Return [X, Y] of the center of cell containing provided text 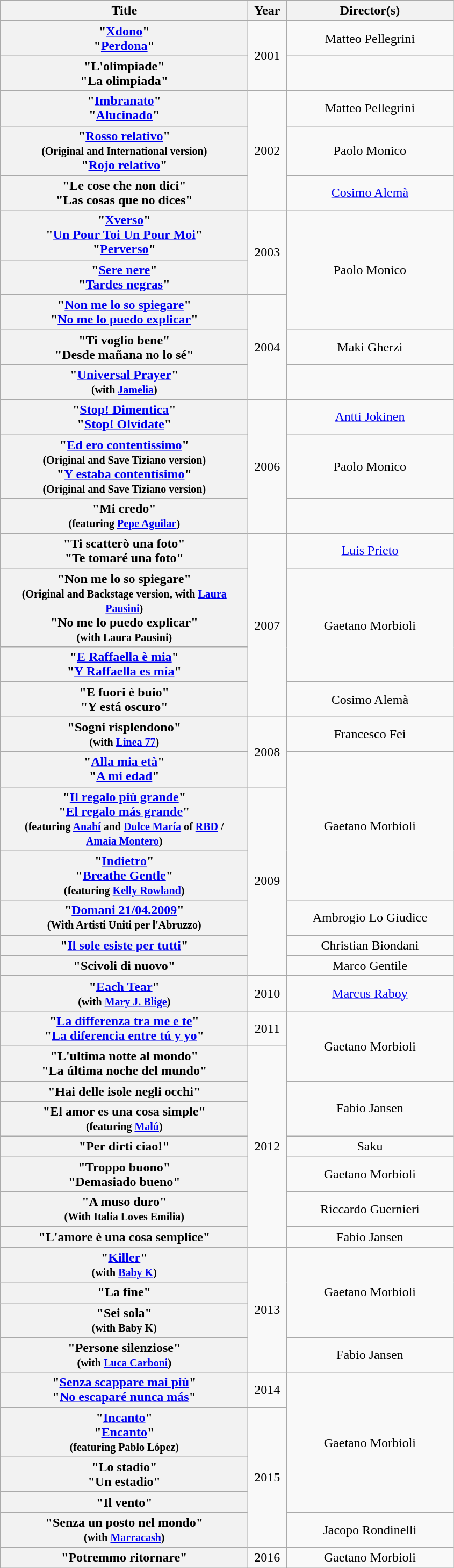
"Universal Prayer"(with Jamelia) [125, 382]
"La fine" [125, 1292]
"Persone silenziose" (with Luca Carboni) [125, 1355]
Saku [370, 1147]
Francesco Fei [370, 734]
"Xverso""Un Pour Toi Un Pour Moi" "Perverso" [125, 235]
2011 [268, 1028]
"Il sole esiste per tutti" [125, 945]
"L'olimpiade""La olimpiada" [125, 73]
"Non me lo so spiegare" (Original and Backstage version, with Laura Pausini) "No me lo puedo explicar" (with Laura Pausini) [125, 608]
"Rosso relativo"(Original and International version) "Rojo relativo" [125, 150]
2010 [268, 993]
"Lo stadio" "Un estadio" [125, 1475]
2002 [268, 150]
Title [125, 11]
"Stop! Dimentica""Stop! Olvídate" [125, 417]
"Potremmo ritornare" [125, 1557]
"Hai delle isole negli occhi" [125, 1091]
"Per dirti ciao!" [125, 1147]
"Domani 21/04.2009"(With Artisti Uniti per l'Abruzzo) [125, 918]
"Ed ero contentissimo"(Original and Save Tiziano version)"Y estaba contentísimo" (Original and Save Tiziano version) [125, 466]
"Incanto""Encanto"(featuring Pablo López) [125, 1432]
Maki Gherzi [370, 347]
2014 [268, 1390]
2012 [268, 1146]
"Indietro""Breathe Gentle" (featuring Kelly Rowland) [125, 875]
"Mi credo" (featuring Pepe Aguilar) [125, 516]
2013 [268, 1310]
"Sogni risplendono" (with Linea 77) [125, 734]
"Le cose che non dici""Las cosas que no dices" [125, 192]
"Troppo buono""Demasiado bueno" [125, 1175]
"La differenza tra me e te" "La diferencia entre tú y yo" [125, 1028]
"Alla mia età" "A mi edad" [125, 769]
Jacopo Rondinelli [370, 1529]
Antti Jokinen [370, 417]
2007 [268, 625]
Year [268, 11]
Director(s) [370, 11]
"Ti scatterò una foto" "Te tomaré una foto" [125, 551]
"Killer" (with Baby K) [125, 1265]
"Il vento" [125, 1502]
"E fuori è buio" "Y está oscuro" [125, 700]
2003 [268, 253]
Riccardo Guernieri [370, 1209]
"L'ultima notte al mondo""La última noche del mundo" [125, 1063]
Marco Gentile [370, 966]
2009 [268, 881]
"El amor es una cosa simple" (featuring Malú) [125, 1119]
"Ti voglio bene""Desde mañana no lo sé" [125, 347]
"L'amore è una cosa semplice" [125, 1237]
Ambrogio Lo Giudice [370, 918]
"E Raffaella è mia""Y Raffaella es mía" [125, 664]
"A muso duro" (With Italia Loves Emilia) [125, 1209]
"Senza un posto nel mondo"(with Marracash) [125, 1529]
Christian Biondani [370, 945]
"Scivoli di nuovo" [125, 966]
2015 [268, 1477]
Luis Prieto [370, 551]
"Senza scappare mai più""No escaparé nunca más" [125, 1390]
2006 [268, 466]
"Sei sola"(with Baby K) [125, 1320]
2004 [268, 347]
2008 [268, 752]
"Each Tear"(with Mary J. Blige) [125, 993]
"Il regalo più grande" "El regalo más grande" (featuring Anahí and Dulce María of RBD /Amaia Montero) [125, 819]
"Imbranato""Alucinado" [125, 109]
2001 [268, 56]
Marcus Raboy [370, 993]
"Non me lo so spiegare""No me lo puedo explicar" [125, 312]
"Sere nere""Tardes negras" [125, 277]
2016 [268, 1557]
"Xdono""Perdona" [125, 39]
